From the cell containing the given text, extract its center point as [x, y] coordinate. 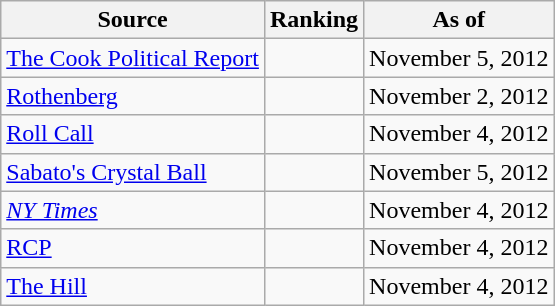
The Hill [133, 286]
As of [459, 20]
RCP [133, 248]
The Cook Political Report [133, 58]
NY Times [133, 210]
Roll Call [133, 134]
Ranking [314, 20]
Source [133, 20]
Rothenberg [133, 96]
November 2, 2012 [459, 96]
Sabato's Crystal Ball [133, 172]
